Pinpoint the cell where the given text exists, returning its (x, y) midpoint coordinate. 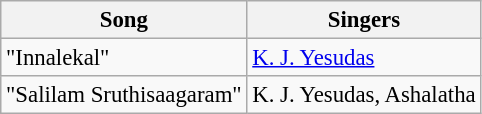
Singers (364, 20)
"Innalekal" (124, 58)
K. J. Yesudas, Ashalatha (364, 95)
K. J. Yesudas (364, 58)
Song (124, 20)
"Salilam Sruthisaagaram" (124, 95)
